Pinpoint the cell where the given text exists, returning its [X, Y] midpoint coordinate. 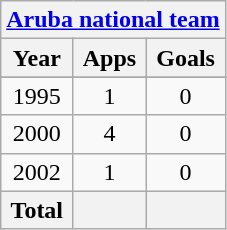
4 [110, 134]
Total [37, 210]
Goals [186, 58]
2002 [37, 172]
1995 [37, 96]
Aruba national team [113, 20]
Apps [110, 58]
Year [37, 58]
2000 [37, 134]
